For the text-containing cell, return its midpoint in [X, Y] coordinate format. 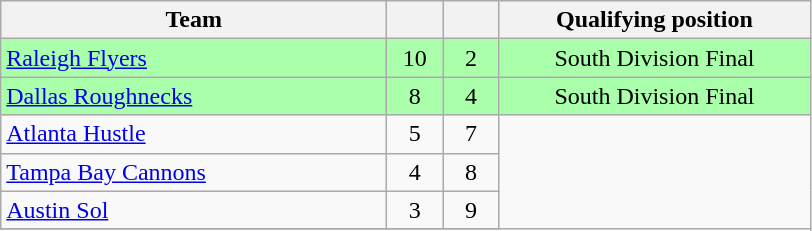
5 [415, 134]
Dallas Roughnecks [194, 96]
3 [415, 210]
Qualifying position [654, 20]
Raleigh Flyers [194, 58]
Team [194, 20]
9 [471, 210]
Tampa Bay Cannons [194, 172]
10 [415, 58]
7 [471, 134]
Atlanta Hustle [194, 134]
2 [471, 58]
Austin Sol [194, 210]
